Scan for the cell matching the given text and deliver its [X, Y] coordinate at center. 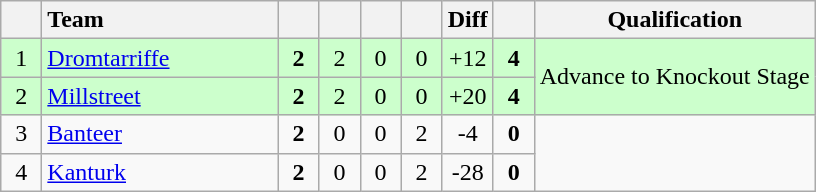
Millstreet [160, 96]
-4 [468, 134]
-28 [468, 172]
Kanturk [160, 172]
+12 [468, 58]
Qualification [674, 20]
Team [160, 20]
1 [22, 58]
+20 [468, 96]
3 [22, 134]
Advance to Knockout Stage [674, 77]
Banteer [160, 134]
Dromtarriffe [160, 58]
Diff [468, 20]
